Return the (X, Y) coordinate for the center point of the cell that contains the specified text.  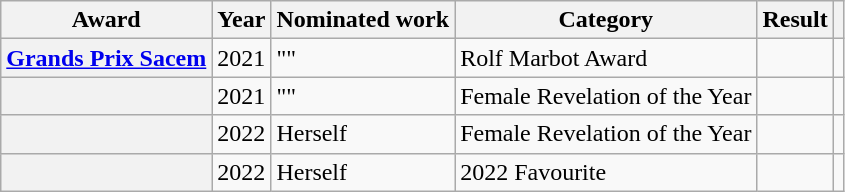
Nominated work (363, 20)
Grands Prix Sacem (106, 58)
Result (795, 20)
Year (242, 20)
Award (106, 20)
Rolf Marbot Award (606, 58)
Category (606, 20)
2022 Favourite (606, 172)
